From the cell containing the given text, extract its center point as (X, Y) coordinate. 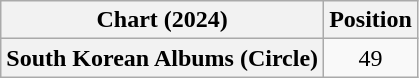
South Korean Albums (Circle) (162, 58)
Chart (2024) (162, 20)
Position (371, 20)
49 (371, 58)
